Provide the (X, Y) coordinate of the cell's center where the given text is located.  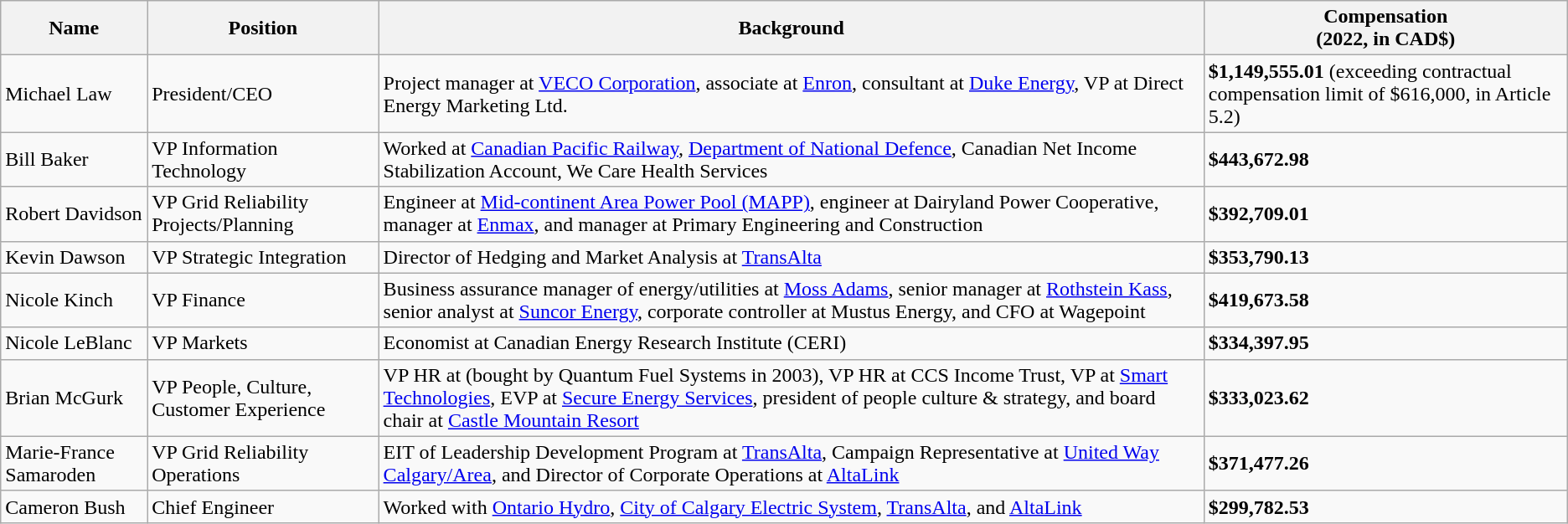
$353,790.13 (1385, 257)
VP Strategic Integration (263, 257)
$392,709.01 (1385, 214)
$371,477.26 (1385, 464)
Project manager at VECO Corporation, associate at Enron, consultant at Duke Energy, VP at Direct Energy Marketing Ltd. (791, 94)
Nicole Kinch (74, 300)
Background (791, 28)
Brian McGurk (74, 398)
President/CEO (263, 94)
Director of Hedging and Market Analysis at TransAlta (791, 257)
Chief Engineer (263, 506)
Nicole LeBlanc (74, 343)
VP Grid Reliability Operations (263, 464)
$333,023.62 (1385, 398)
$443,672.98 (1385, 159)
Bill Baker (74, 159)
$1,149,555.01 (exceeding contractual compensation limit of $616,000, in Article 5.2) (1385, 94)
$334,397.95 (1385, 343)
Kevin Dawson (74, 257)
VP Information Technology (263, 159)
Worked at Canadian Pacific Railway, Department of National Defence, Canadian Net Income Stabilization Account, We Care Health Services (791, 159)
Economist at Canadian Energy Research Institute (CERI) (791, 343)
VP People, Culture, Customer Experience (263, 398)
Worked with Ontario Hydro, City of Calgary Electric System, TransAlta, and AltaLink (791, 506)
VP Markets (263, 343)
Michael Law (74, 94)
Robert Davidson (74, 214)
Position (263, 28)
Name (74, 28)
Marie-France Samaroden (74, 464)
VP Grid Reliability Projects/Planning (263, 214)
$419,673.58 (1385, 300)
Cameron Bush (74, 506)
$299,782.53 (1385, 506)
Compensation(2022, in CAD$) (1385, 28)
VP Finance (263, 300)
